Determine the [X, Y] coordinate at the center of the cell enclosing the given text.  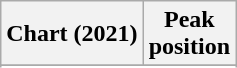
Chart (2021) [72, 34]
Peakposition [189, 34]
